Provide the (X, Y) coordinate of the cell's center where the given text is located.  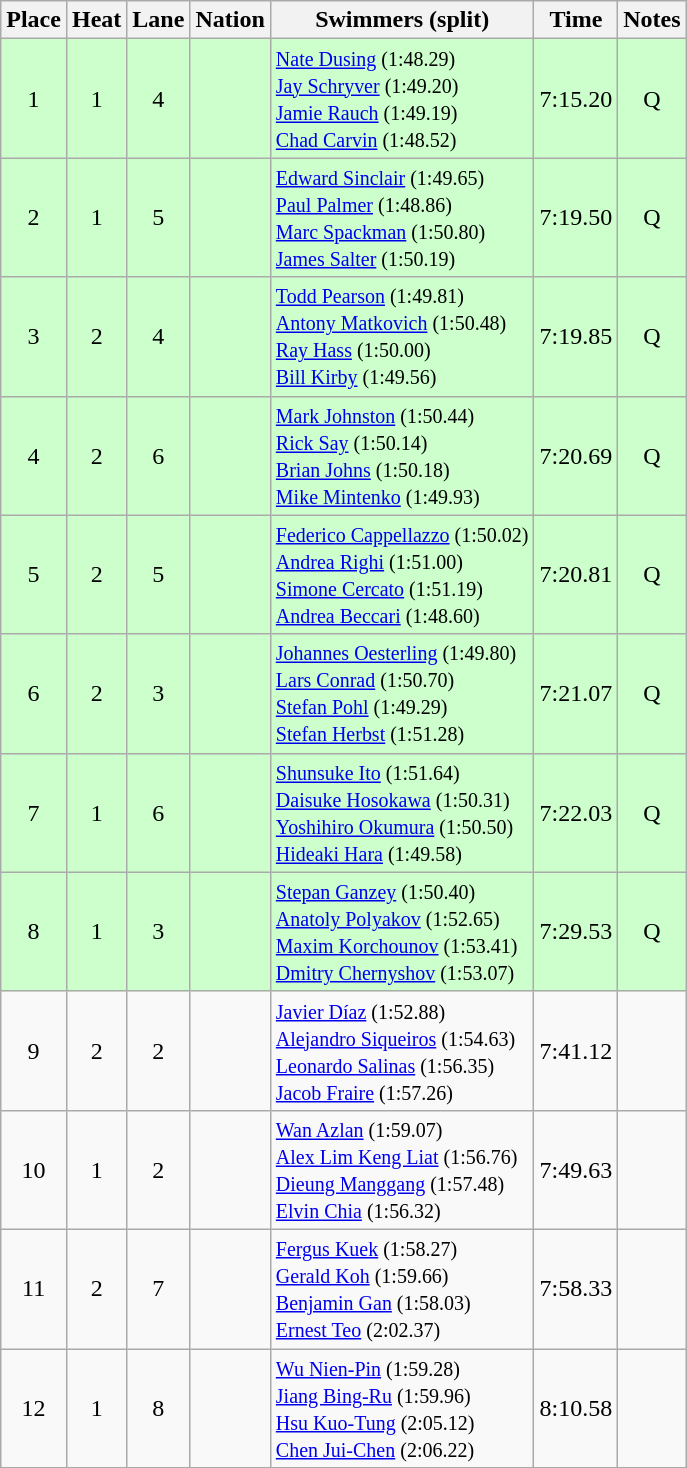
Edward Sinclair (1:49.65) Paul Palmer (1:48.86) Marc Spackman (1:50.80) James Salter (1:50.19) (402, 218)
Wan Azlan (1:59.07) Alex Lim Keng Liat (1:56.76) Dieung Manggang (1:57.48) Elvin Chia (1:56.32) (402, 1170)
Mark Johnston (1:50.44) Rick Say (1:50.14) Brian Johns (1:50.18) Mike Mintenko (1:49.93) (402, 456)
Stepan Ganzey (1:50.40) Anatoly Polyakov (1:52.65) Maxim Korchounov (1:53.41) Dmitry Chernyshov (1:53.07) (402, 932)
Wu Nien-Pin (1:59.28) Jiang Bing-Ru (1:59.96) Hsu Kuo-Tung (2:05.12) Chen Jui-Chen (2:06.22) (402, 1408)
Johannes Oesterling (1:49.80) Lars Conrad (1:50.70) Stefan Pohl (1:49.29) Stefan Herbst (1:51.28) (402, 694)
11 (34, 1288)
Javier Díaz (1:52.88) Alejandro Siqueiros (1:54.63) Leonardo Salinas (1:56.35) Jacob Fraire (1:57.26) (402, 1050)
12 (34, 1408)
Place (34, 20)
Lane (158, 20)
10 (34, 1170)
Time (576, 20)
8:10.58 (576, 1408)
Federico Cappellazzo (1:50.02) Andrea Righi (1:51.00) Simone Cercato (1:51.19) Andrea Beccari (1:48.60) (402, 574)
7:21.07 (576, 694)
7:20.81 (576, 574)
Nation (230, 20)
Nate Dusing (1:48.29) Jay Schryver (1:49.20) Jamie Rauch (1:49.19) Chad Carvin (1:48.52) (402, 98)
9 (34, 1050)
Todd Pearson (1:49.81) Antony Matkovich (1:50.48) Ray Hass (1:50.00) Bill Kirby (1:49.56) (402, 336)
7:15.20 (576, 98)
7:19.50 (576, 218)
Heat (96, 20)
7:22.03 (576, 812)
Swimmers (split) (402, 20)
Notes (652, 20)
7:49.63 (576, 1170)
7:58.33 (576, 1288)
7:29.53 (576, 932)
Fergus Kuek (1:58.27) Gerald Koh (1:59.66) Benjamin Gan (1:58.03) Ernest Teo (2:02.37) (402, 1288)
7:20.69 (576, 456)
7:19.85 (576, 336)
7:41.12 (576, 1050)
Shunsuke Ito (1:51.64) Daisuke Hosokawa (1:50.31) Yoshihiro Okumura (1:50.50) Hideaki Hara (1:49.58) (402, 812)
